Pinpoint the cell where the given text exists, returning its (X, Y) midpoint coordinate. 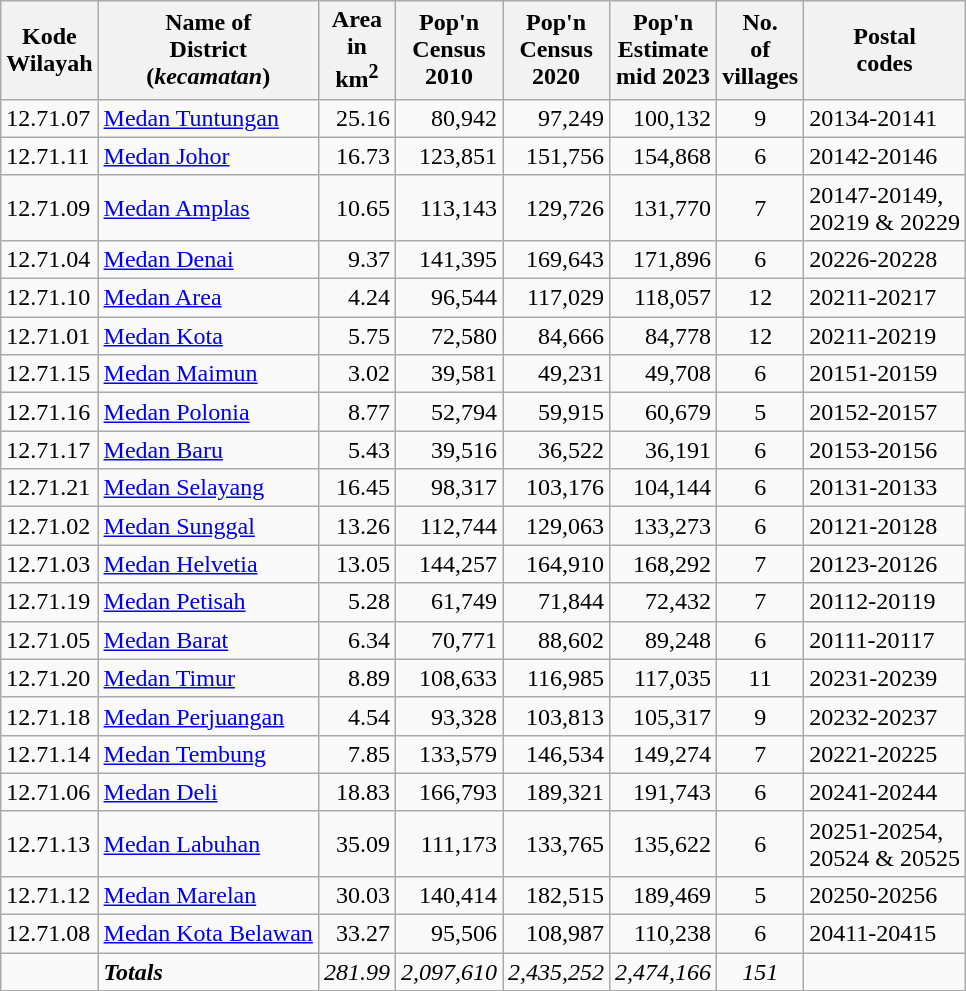
151 (760, 972)
20153-20156 (885, 450)
12.71.19 (50, 602)
12.71.21 (50, 488)
20232-20237 (885, 716)
Kode Wilayah (50, 50)
Medan Perjuangan (208, 716)
154,868 (664, 156)
4.24 (356, 298)
112,744 (448, 526)
Totals (208, 972)
Area in km2 (356, 50)
71,844 (556, 602)
13.26 (356, 526)
129,726 (556, 208)
Medan Helvetia (208, 564)
80,942 (448, 118)
88,602 (556, 640)
Name ofDistrict(kecamatan) (208, 50)
84,666 (556, 336)
12.71.10 (50, 298)
5.43 (356, 450)
Medan Barat (208, 640)
9.37 (356, 259)
12.71.11 (50, 156)
12.71.12 (50, 895)
20121-20128 (885, 526)
182,515 (556, 895)
117,029 (556, 298)
108,633 (448, 678)
133,579 (448, 754)
151,756 (556, 156)
5.28 (356, 602)
10.65 (356, 208)
131,770 (664, 208)
12.71.15 (50, 374)
Medan Area (208, 298)
20142-20146 (885, 156)
144,257 (448, 564)
96,544 (448, 298)
103,176 (556, 488)
13.05 (356, 564)
20411-20415 (885, 934)
Medan Denai (208, 259)
89,248 (664, 640)
171,896 (664, 259)
12.71.05 (50, 640)
Medan Petisah (208, 602)
2,097,610 (448, 972)
No.ofvillages (760, 50)
Medan Deli (208, 792)
12.71.14 (50, 754)
189,321 (556, 792)
20131-20133 (885, 488)
140,414 (448, 895)
11 (760, 678)
36,522 (556, 450)
20251-20254,20524 & 20525 (885, 844)
33.27 (356, 934)
12.71.09 (50, 208)
12.71.16 (50, 412)
20151-20159 (885, 374)
84,778 (664, 336)
20231-20239 (885, 678)
12.71.08 (50, 934)
100,132 (664, 118)
Medan Timur (208, 678)
39,581 (448, 374)
72,580 (448, 336)
20221-20225 (885, 754)
141,395 (448, 259)
7.85 (356, 754)
12.71.02 (50, 526)
105,317 (664, 716)
8.89 (356, 678)
20211-20219 (885, 336)
61,749 (448, 602)
98,317 (448, 488)
16.73 (356, 156)
104,144 (664, 488)
12.71.01 (50, 336)
Medan Selayang (208, 488)
4.54 (356, 716)
281.99 (356, 972)
12.71.17 (50, 450)
5.75 (356, 336)
60,679 (664, 412)
12.71.20 (50, 678)
25.16 (356, 118)
12.71.04 (50, 259)
Medan Kota Belawan (208, 934)
103,813 (556, 716)
20134-20141 (885, 118)
20250-20256 (885, 895)
12.71.07 (50, 118)
6.34 (356, 640)
30.03 (356, 895)
Medan Baru (208, 450)
97,249 (556, 118)
Medan Kota (208, 336)
18.83 (356, 792)
Medan Marelan (208, 895)
111,173 (448, 844)
166,793 (448, 792)
Pop'nEstimatemid 2023 (664, 50)
20111-20117 (885, 640)
49,231 (556, 374)
49,708 (664, 374)
70,771 (448, 640)
189,469 (664, 895)
16.45 (356, 488)
164,910 (556, 564)
Medan Labuhan (208, 844)
Medan Johor (208, 156)
20226-20228 (885, 259)
12.71.13 (50, 844)
3.02 (356, 374)
Postalcodes (885, 50)
20241-20244 (885, 792)
110,238 (664, 934)
108,987 (556, 934)
Medan Polonia (208, 412)
95,506 (448, 934)
20112-20119 (885, 602)
146,534 (556, 754)
Medan Amplas (208, 208)
117,035 (664, 678)
116,985 (556, 678)
Medan Sunggal (208, 526)
Medan Tuntungan (208, 118)
Medan Maimun (208, 374)
59,915 (556, 412)
93,328 (448, 716)
72,432 (664, 602)
Pop'nCensus2010 (448, 50)
123,851 (448, 156)
52,794 (448, 412)
20211-20217 (885, 298)
12.71.06 (50, 792)
36,191 (664, 450)
12.71.18 (50, 716)
8.77 (356, 412)
2,435,252 (556, 972)
Pop'nCensus2020 (556, 50)
191,743 (664, 792)
168,292 (664, 564)
20147-20149,20219 & 20229 (885, 208)
118,057 (664, 298)
35.09 (356, 844)
39,516 (448, 450)
113,143 (448, 208)
149,274 (664, 754)
133,765 (556, 844)
12.71.03 (50, 564)
133,273 (664, 526)
20123-20126 (885, 564)
Medan Tembung (208, 754)
20152-20157 (885, 412)
135,622 (664, 844)
2,474,166 (664, 972)
129,063 (556, 526)
169,643 (556, 259)
